Provide the [x, y] coordinate of the cell's center where the given text is located.  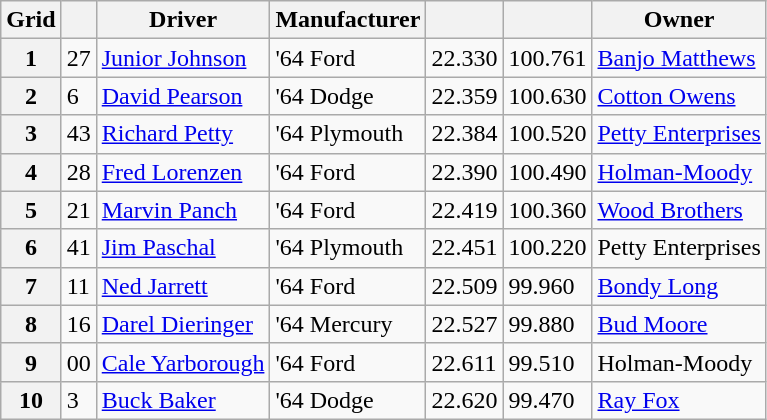
Banjo Matthews [679, 58]
99.960 [548, 286]
Wood Brothers [679, 210]
22.509 [464, 286]
22.611 [464, 362]
22.527 [464, 324]
16 [78, 324]
Manufacturer [348, 20]
22.384 [464, 134]
00 [78, 362]
43 [78, 134]
10 [31, 400]
Junior Johnson [183, 58]
David Pearson [183, 96]
Richard Petty [183, 134]
22.419 [464, 210]
Bondy Long [679, 286]
9 [31, 362]
7 [31, 286]
100.360 [548, 210]
Grid [31, 20]
Owner [679, 20]
Ray Fox [679, 400]
5 [31, 210]
99.470 [548, 400]
4 [31, 172]
22.390 [464, 172]
2 [31, 96]
Cale Yarborough [183, 362]
Driver [183, 20]
Fred Lorenzen [183, 172]
Marvin Panch [183, 210]
11 [78, 286]
Buck Baker [183, 400]
99.880 [548, 324]
8 [31, 324]
22.359 [464, 96]
Darel Dieringer [183, 324]
28 [78, 172]
27 [78, 58]
Jim Paschal [183, 248]
100.220 [548, 248]
22.620 [464, 400]
'64 Mercury [348, 324]
21 [78, 210]
100.520 [548, 134]
41 [78, 248]
100.761 [548, 58]
Ned Jarrett [183, 286]
22.330 [464, 58]
99.510 [548, 362]
100.490 [548, 172]
Cotton Owens [679, 96]
Bud Moore [679, 324]
100.630 [548, 96]
22.451 [464, 248]
1 [31, 58]
